Provide the (X, Y) coordinate of the cell's center where the given text is located.  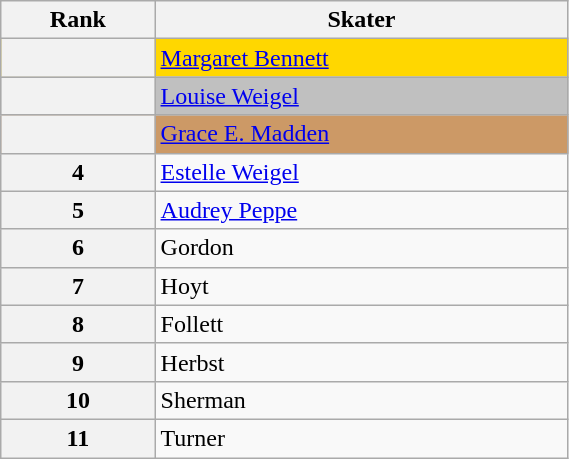
7 (78, 286)
6 (78, 248)
Follett (362, 324)
11 (78, 438)
5 (78, 210)
Gordon (362, 248)
Hoyt (362, 286)
Audrey Peppe (362, 210)
Herbst (362, 362)
Grace E. Madden (362, 134)
Sherman (362, 400)
10 (78, 400)
Turner (362, 438)
Estelle Weigel (362, 172)
Margaret Bennett (362, 58)
9 (78, 362)
Louise Weigel (362, 96)
4 (78, 172)
Skater (362, 20)
8 (78, 324)
Rank (78, 20)
